Identify which cell holds the provided text, then report its [x, y] central coordinate. 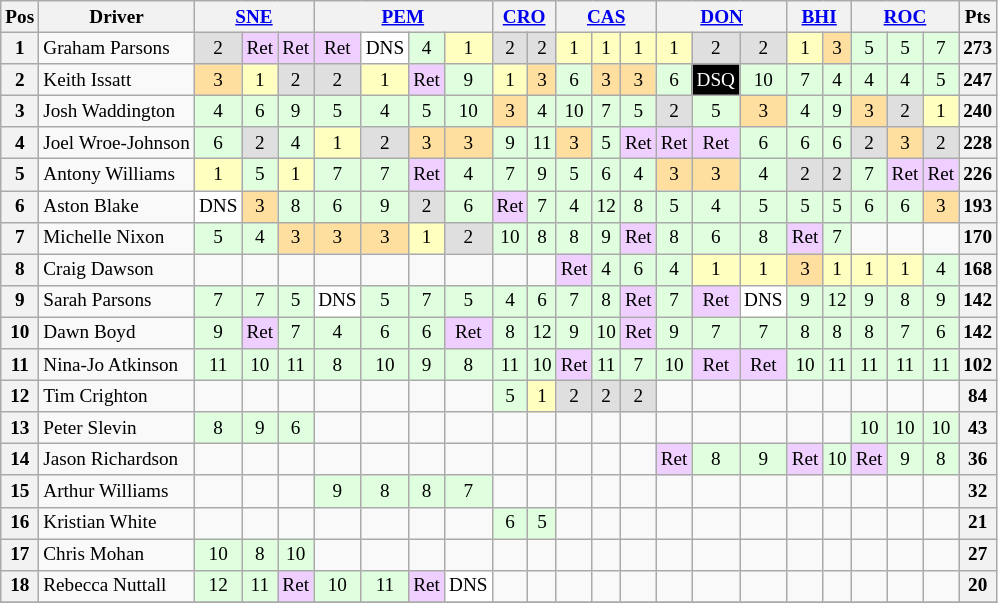
102 [978, 365]
228 [978, 143]
DON [722, 17]
Josh Waddington [117, 111]
Keith Issatt [117, 80]
CRO [524, 17]
21 [978, 523]
Pos [20, 17]
CAS [606, 17]
36 [978, 460]
Peter Slevin [117, 428]
14 [20, 460]
Graham Parsons [117, 48]
20 [978, 586]
Sarah Parsons [117, 301]
247 [978, 80]
PEM [403, 17]
Joel Wroe-Johnson [117, 143]
Dawn Boyd [117, 333]
193 [978, 206]
Tim Crighton [117, 396]
DSQ [716, 80]
ROC [904, 17]
Jason Richardson [117, 460]
Arthur Williams [117, 491]
27 [978, 554]
43 [978, 428]
84 [978, 396]
15 [20, 491]
Antony Williams [117, 175]
32 [978, 491]
17 [20, 554]
226 [978, 175]
Rebecca Nuttall [117, 586]
SNE [254, 17]
273 [978, 48]
BHI [819, 17]
168 [978, 270]
240 [978, 111]
Chris Mohan [117, 554]
Driver [117, 17]
Pts [978, 17]
16 [20, 523]
Craig Dawson [117, 270]
13 [20, 428]
18 [20, 586]
Aston Blake [117, 206]
Kristian White [117, 523]
Nina-Jo Atkinson [117, 365]
Michelle Nixon [117, 238]
170 [978, 238]
